Identify which cell holds the provided text, then report its (x, y) central coordinate. 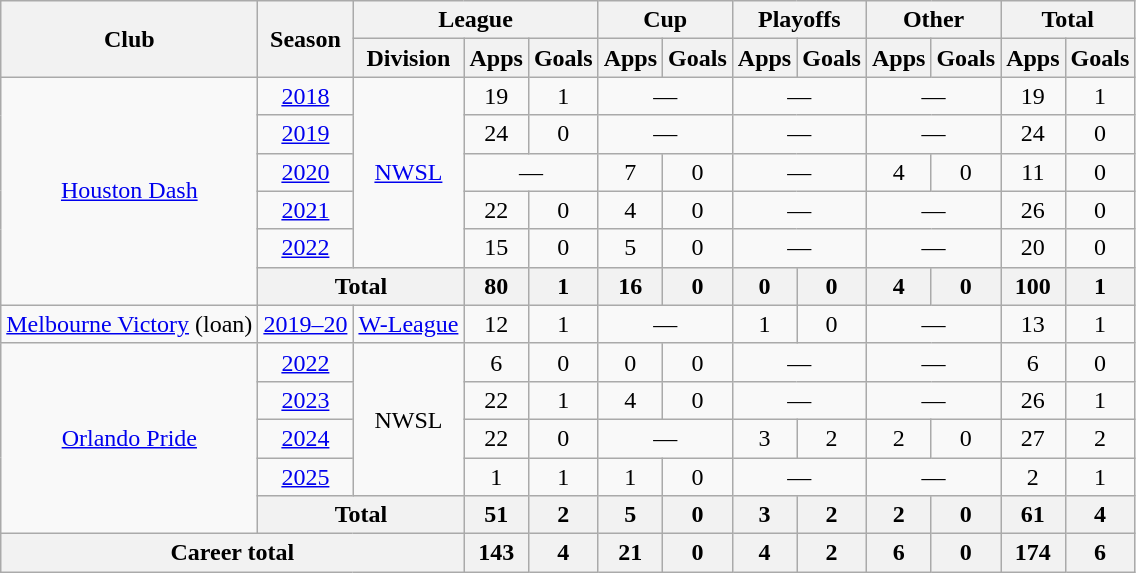
21 (630, 553)
Houston Dash (130, 191)
W-League (408, 324)
2024 (306, 438)
100 (1033, 286)
12 (496, 324)
Other (933, 20)
Season (306, 39)
61 (1033, 515)
15 (496, 248)
174 (1033, 553)
2020 (306, 172)
Orlando Pride (130, 438)
Club (130, 39)
Division (408, 58)
2019 (306, 134)
2019–20 (306, 324)
2023 (306, 400)
Melbourne Victory (loan) (130, 324)
Career total (232, 553)
2025 (306, 477)
Cup (665, 20)
13 (1033, 324)
2021 (306, 210)
League (476, 20)
16 (630, 286)
11 (1033, 172)
Playoffs (799, 20)
27 (1033, 438)
20 (1033, 248)
80 (496, 286)
7 (630, 172)
51 (496, 515)
143 (496, 553)
2018 (306, 96)
